Capture the cell that displays the provided text and extract its (X, Y) central coordinate. 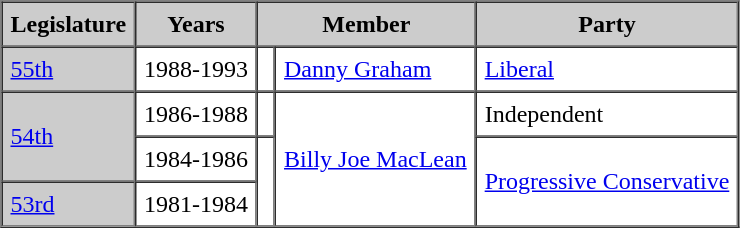
54th (69, 137)
Billy Joe MacLean (376, 160)
Progressive Conservative (608, 181)
Danny Graham (376, 68)
Years (196, 24)
Independent (608, 114)
Liberal (608, 68)
1984-1986 (196, 158)
Party (608, 24)
1986-1988 (196, 114)
Legislature (69, 24)
1988-1993 (196, 68)
Member (366, 24)
55th (69, 68)
1981-1984 (196, 204)
53rd (69, 204)
